Capture the cell that displays the provided text and extract its [x, y] central coordinate. 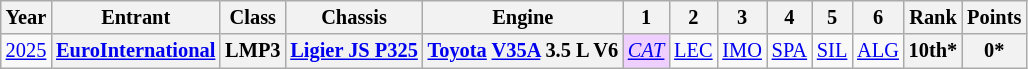
CAT [646, 51]
6 [878, 17]
Toyota V35A 3.5 L V6 [523, 51]
SIL [832, 51]
2025 [26, 51]
4 [790, 17]
LMP3 [252, 51]
Ligier JS P325 [354, 51]
Chassis [354, 17]
Points [994, 17]
1 [646, 17]
LEC [693, 51]
EuroInternational [136, 51]
10th* [933, 51]
3 [742, 17]
Engine [523, 17]
5 [832, 17]
SPA [790, 51]
Year [26, 17]
IMO [742, 51]
Rank [933, 17]
Class [252, 17]
Entrant [136, 17]
0* [994, 51]
2 [693, 17]
ALG [878, 51]
